Pinpoint the cell where the given text exists, returning its [x, y] midpoint coordinate. 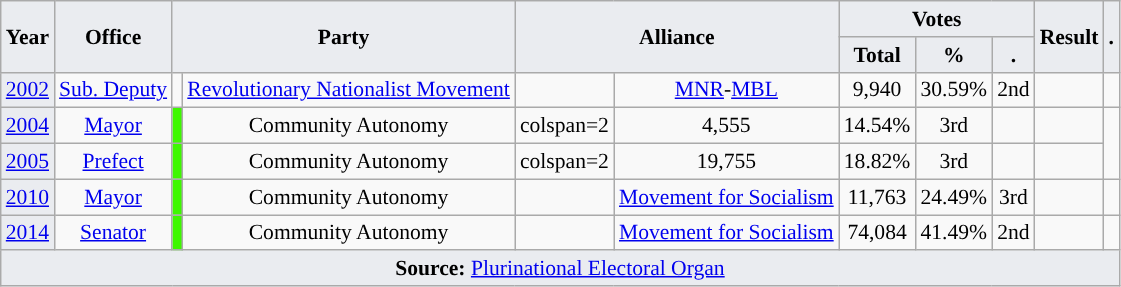
4,555 [726, 126]
2005 [28, 162]
Votes [937, 19]
Office [113, 36]
2014 [28, 233]
11,763 [878, 197]
Senator [113, 233]
24.49% [954, 197]
9,940 [878, 90]
Source: Plurinational Electoral Organ [560, 269]
19,755 [726, 162]
Alliance [677, 36]
2002 [28, 90]
2004 [28, 126]
18.82% [878, 162]
41.49% [954, 233]
Total [878, 55]
2010 [28, 197]
Party [344, 36]
Revolutionary Nationalist Movement [348, 90]
Sub. Deputy [113, 90]
Result [1070, 36]
14.54% [878, 126]
74,084 [878, 233]
Year [28, 36]
30.59% [954, 90]
Prefect [113, 162]
MNR-MBL [726, 90]
% [954, 55]
